For the text-containing cell, return its midpoint in [X, Y] coordinate format. 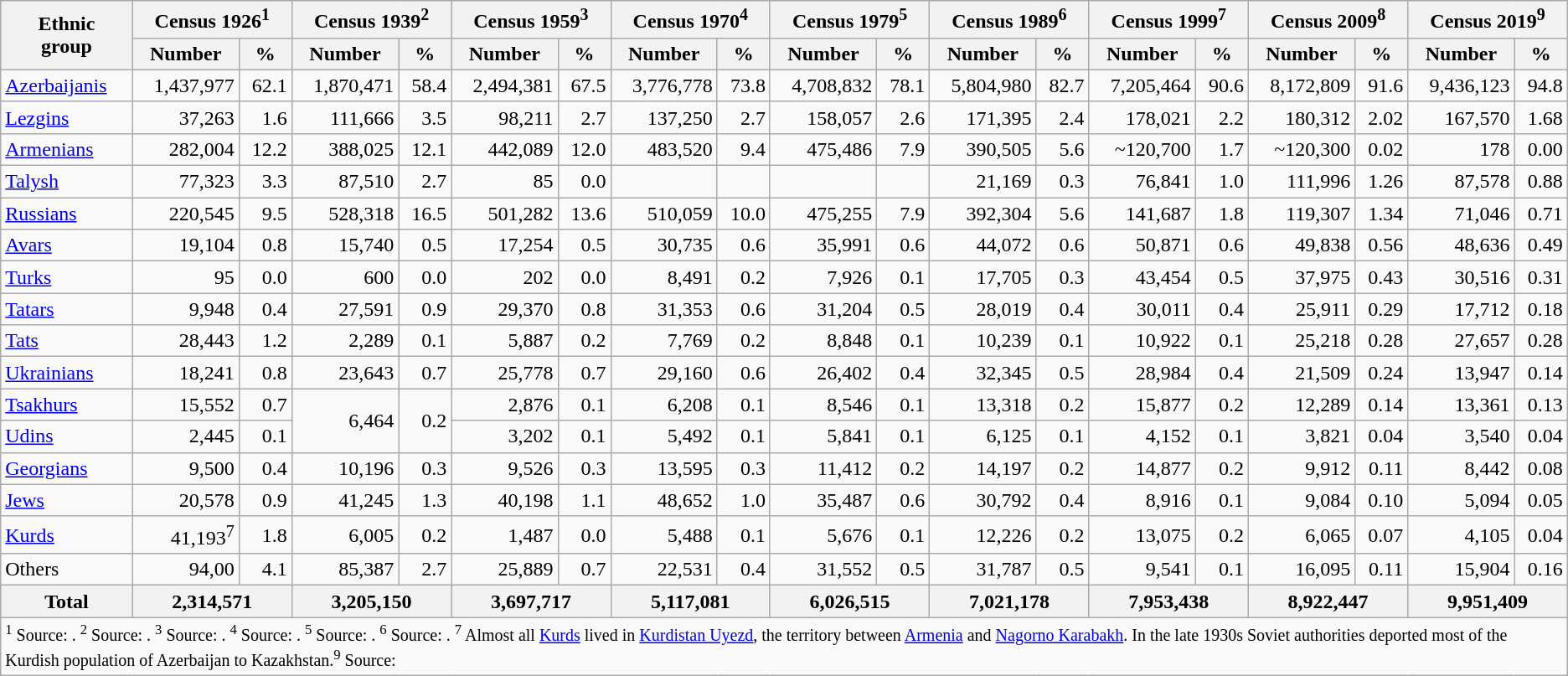
78.1 [903, 85]
31,787 [983, 570]
43,454 [1142, 277]
Total [67, 601]
Census 19704 [690, 20]
19,104 [186, 245]
85 [504, 182]
6,026,515 [849, 601]
Census 19261 [212, 20]
26,402 [823, 373]
3.5 [426, 117]
3.3 [265, 182]
4.1 [265, 570]
9,084 [1302, 500]
0.08 [1541, 468]
0.29 [1382, 309]
475,486 [823, 149]
9.4 [744, 149]
Ukrainians [67, 373]
1.34 [1382, 214]
~120,300 [1302, 149]
6,125 [983, 436]
10,239 [983, 341]
13,361 [1461, 405]
27,591 [345, 309]
3,697,717 [531, 601]
5,488 [663, 534]
10,196 [345, 468]
25,778 [504, 373]
10,922 [1142, 341]
71,046 [1461, 214]
90.6 [1221, 85]
Census 19997 [1168, 20]
25,911 [1302, 309]
31,552 [823, 570]
17,712 [1461, 309]
9,948 [186, 309]
Tatars [67, 309]
30,516 [1461, 277]
5,492 [663, 436]
2.6 [903, 117]
2,445 [186, 436]
0.16 [1541, 570]
510,059 [663, 214]
528,318 [345, 214]
Ethnicgroup [67, 35]
1,437,977 [186, 85]
13,595 [663, 468]
94.8 [1541, 85]
9,912 [1302, 468]
82.7 [1062, 85]
12.1 [426, 149]
0.71 [1541, 214]
76,841 [1142, 182]
12,226 [983, 534]
0.13 [1541, 405]
25,218 [1302, 341]
14,877 [1142, 468]
28,984 [1142, 373]
9,500 [186, 468]
Kurds [67, 534]
0.18 [1541, 309]
7,953,438 [1168, 601]
220,545 [186, 214]
37,975 [1302, 277]
0.56 [1382, 245]
0.02 [1382, 149]
9,541 [1142, 570]
13,947 [1461, 373]
5,676 [823, 534]
475,255 [823, 214]
31,204 [823, 309]
17,254 [504, 245]
7,926 [823, 277]
73.8 [744, 85]
2.02 [1382, 117]
178,021 [1142, 117]
141,687 [1142, 214]
7,769 [663, 341]
16.5 [426, 214]
49,838 [1302, 245]
62.1 [265, 85]
94,00 [186, 570]
Azerbaijanis [67, 85]
4,708,832 [823, 85]
9,436,123 [1461, 85]
1.68 [1541, 117]
2,289 [345, 341]
16,095 [1302, 570]
Census 19795 [849, 20]
0.07 [1382, 534]
4,152 [1142, 436]
6,065 [1302, 534]
14,197 [983, 468]
32,345 [983, 373]
5,117,081 [690, 601]
0.05 [1541, 500]
1.3 [426, 500]
Russians [67, 214]
600 [345, 277]
30,735 [663, 245]
1,487 [504, 534]
167,570 [1461, 117]
390,505 [983, 149]
5,841 [823, 436]
98,211 [504, 117]
8,916 [1142, 500]
10.0 [744, 214]
158,057 [823, 117]
111,996 [1302, 182]
388,025 [345, 149]
282,004 [186, 149]
9.5 [265, 214]
50,871 [1142, 245]
Tsakhurs [67, 405]
392,304 [983, 214]
8,848 [823, 341]
5,094 [1461, 500]
Avars [67, 245]
~120,700 [1142, 149]
2,494,381 [504, 85]
3,821 [1302, 436]
11,412 [823, 468]
0.49 [1541, 245]
28,019 [983, 309]
1.7 [1221, 149]
442,089 [504, 149]
6,208 [663, 405]
9,526 [504, 468]
15,904 [1461, 570]
15,552 [186, 405]
8,172,809 [1302, 85]
27,657 [1461, 341]
8,491 [663, 277]
0.88 [1541, 182]
202 [504, 277]
37,263 [186, 117]
5,887 [504, 341]
40,198 [504, 500]
8,546 [823, 405]
87,510 [345, 182]
30,011 [1142, 309]
0.31 [1541, 277]
41,1937 [186, 534]
28,443 [186, 341]
30,792 [983, 500]
1,870,471 [345, 85]
Turks [67, 277]
Udins [67, 436]
18,241 [186, 373]
12.0 [585, 149]
23,643 [345, 373]
Talysh [67, 182]
2,314,571 [212, 601]
Census 20098 [1328, 20]
0.00 [1541, 149]
6,005 [345, 534]
3,776,778 [663, 85]
178 [1461, 149]
483,520 [663, 149]
58.4 [426, 85]
8,922,447 [1328, 601]
85,387 [345, 570]
7,021,178 [1009, 601]
20,578 [186, 500]
0.43 [1382, 277]
41,245 [345, 500]
35,487 [823, 500]
25,889 [504, 570]
67.5 [585, 85]
13,318 [983, 405]
17,705 [983, 277]
15,740 [345, 245]
0.24 [1382, 373]
119,307 [1302, 214]
2,876 [504, 405]
Census 19896 [1009, 20]
1.2 [265, 341]
2.4 [1062, 117]
3,205,150 [371, 601]
12,289 [1302, 405]
9,951,409 [1488, 601]
Armenians [67, 149]
Census 19392 [371, 20]
95 [186, 277]
44,072 [983, 245]
180,312 [1302, 117]
Census 20199 [1488, 20]
4,105 [1461, 534]
5,804,980 [983, 85]
7,205,464 [1142, 85]
35,991 [823, 245]
8,442 [1461, 468]
22,531 [663, 570]
171,395 [983, 117]
Census 19593 [531, 20]
12.2 [265, 149]
31,353 [663, 309]
77,323 [186, 182]
Others [67, 570]
29,370 [504, 309]
111,666 [345, 117]
6,464 [345, 421]
137,250 [663, 117]
13,075 [1142, 534]
Jews [67, 500]
21,169 [983, 182]
48,636 [1461, 245]
Georgians [67, 468]
21,509 [1302, 373]
91.6 [1382, 85]
1.26 [1382, 182]
48,652 [663, 500]
13.6 [585, 214]
1.1 [585, 500]
15,877 [1142, 405]
Lezgins [67, 117]
2.2 [1221, 117]
0.10 [1382, 500]
3,202 [504, 436]
87,578 [1461, 182]
1.6 [265, 117]
29,160 [663, 373]
Tats [67, 341]
3,540 [1461, 436]
501,282 [504, 214]
